Output the (x, y) coordinate of the center of the cell containing the given text.  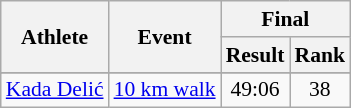
Final (286, 19)
49:06 (256, 90)
Kada Delić (55, 90)
Rank (320, 55)
Event (165, 36)
Result (256, 55)
38 (320, 90)
Athlete (55, 36)
10 km walk (165, 90)
